Find where the given text appears and provide that cell's center as [x, y] coordinate. 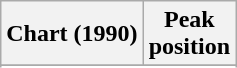
Chart (1990) [72, 34]
Peakposition [189, 34]
